Output the (X, Y) coordinate of the center of the cell containing the given text.  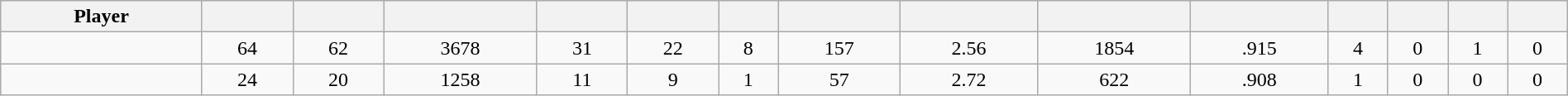
57 (839, 79)
2.72 (968, 79)
11 (582, 79)
64 (247, 48)
9 (673, 79)
24 (247, 79)
8 (748, 48)
622 (1115, 79)
3678 (460, 48)
20 (338, 79)
Player (101, 17)
157 (839, 48)
.915 (1260, 48)
2.56 (968, 48)
62 (338, 48)
31 (582, 48)
1854 (1115, 48)
1258 (460, 79)
22 (673, 48)
.908 (1260, 79)
4 (1358, 48)
